Detect which cell encompasses the target text, then output its (X, Y) center coordinate. 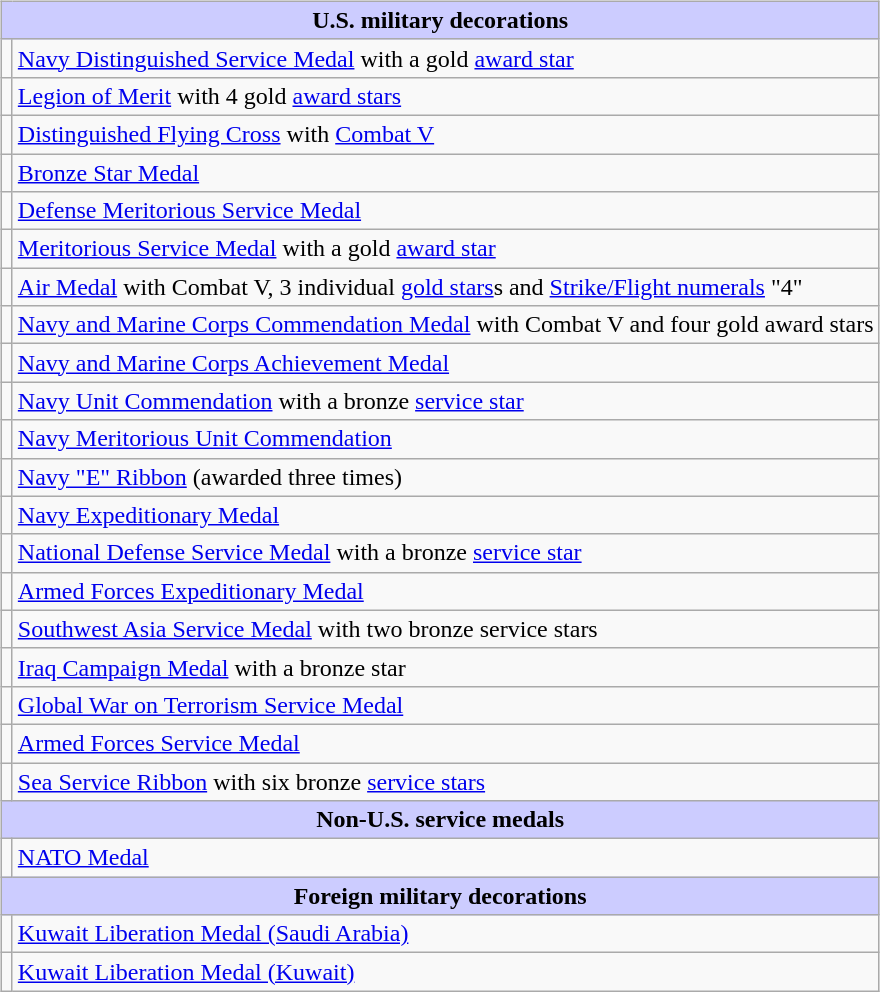
Meritorious Service Medal with a gold award star (446, 249)
Navy Meritorious Unit Commendation (446, 439)
Bronze Star Medal (446, 173)
Navy "E" Ribbon (awarded three times) (446, 477)
Distinguished Flying Cross with Combat V (446, 134)
Foreign military decorations (440, 896)
Air Medal with Combat V, 3 individual gold starss and Strike/Flight numerals "4" (446, 287)
Navy Expeditionary Medal (446, 515)
Navy and Marine Corps Achievement Medal (446, 363)
Defense Meritorious Service Medal (446, 211)
Navy Distinguished Service Medal with a gold award star (446, 58)
Southwest Asia Service Medal with two bronze service stars (446, 629)
Kuwait Liberation Medal (Kuwait) (446, 972)
Global War on Terrorism Service Medal (446, 705)
Kuwait Liberation Medal (Saudi Arabia) (446, 934)
Sea Service Ribbon with six bronze service stars (446, 781)
Legion of Merit with 4 gold award stars (446, 96)
Navy Unit Commendation with a bronze service star (446, 401)
Armed Forces Service Medal (446, 743)
Iraq Campaign Medal with a bronze star (446, 667)
National Defense Service Medal with a bronze service star (446, 553)
U.S. military decorations (440, 20)
Navy and Marine Corps Commendation Medal with Combat V and four gold award stars (446, 325)
Non-U.S. service medals (440, 820)
NATO Medal (446, 858)
Armed Forces Expeditionary Medal (446, 591)
